From the cell containing the given text, extract its center point as [x, y] coordinate. 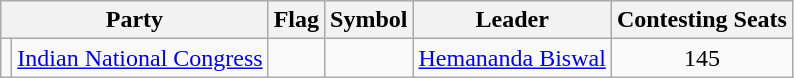
Hemananda Biswal [512, 58]
Flag [296, 20]
Party [134, 20]
Leader [512, 20]
145 [702, 58]
Contesting Seats [702, 20]
Indian National Congress [140, 58]
Symbol [369, 20]
